Pinpoint the cell where the given text exists, returning its [x, y] midpoint coordinate. 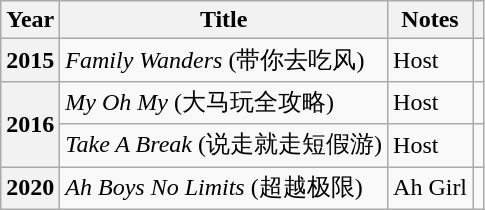
2020 [30, 188]
Family Wanders (带你去吃风) [224, 60]
Title [224, 20]
Ah Boys No Limits (超越极限) [224, 188]
2016 [30, 124]
Take A Break (说走就走短假游) [224, 146]
Ah Girl [430, 188]
2015 [30, 60]
Year [30, 20]
My Oh My (大马玩全攻略) [224, 102]
Notes [430, 20]
